Return the [X, Y] coordinate for the center point of the cell that contains the specified text.  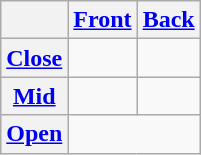
Close [34, 58]
Back [168, 20]
Front [102, 20]
Open [34, 134]
Mid [34, 96]
